Scan for the cell matching the given text and deliver its [x, y] coordinate at center. 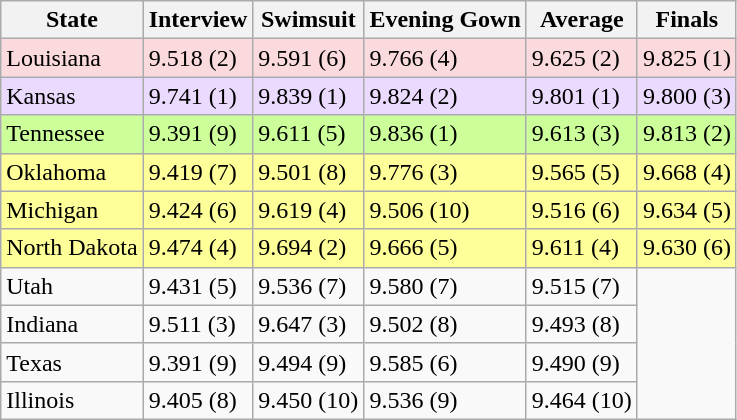
Texas [72, 362]
9.515 (7) [582, 286]
9.776 (3) [445, 172]
9.625 (2) [582, 58]
Michigan [72, 210]
Indiana [72, 324]
9.536 (9) [445, 400]
9.824 (2) [445, 96]
9.424 (6) [198, 210]
9.813 (2) [686, 134]
9.611 (4) [582, 248]
9.501 (8) [308, 172]
Illinois [72, 400]
9.800 (3) [686, 96]
9.580 (7) [445, 286]
Louisiana [72, 58]
9.611 (5) [308, 134]
9.502 (8) [445, 324]
9.431 (5) [198, 286]
9.766 (4) [445, 58]
9.694 (2) [308, 248]
Kansas [72, 96]
State [72, 20]
9.647 (3) [308, 324]
9.511 (3) [198, 324]
9.585 (6) [445, 362]
9.565 (5) [582, 172]
Average [582, 20]
9.450 (10) [308, 400]
9.634 (5) [686, 210]
Oklahoma [72, 172]
9.536 (7) [308, 286]
9.490 (9) [582, 362]
9.493 (8) [582, 324]
9.419 (7) [198, 172]
Tennessee [72, 134]
9.839 (1) [308, 96]
9.619 (4) [308, 210]
9.506 (10) [445, 210]
9.801 (1) [582, 96]
9.666 (5) [445, 248]
9.668 (4) [686, 172]
9.494 (9) [308, 362]
North Dakota [72, 248]
9.518 (2) [198, 58]
Evening Gown [445, 20]
9.474 (4) [198, 248]
Finals [686, 20]
9.613 (3) [582, 134]
9.516 (6) [582, 210]
9.741 (1) [198, 96]
9.464 (10) [582, 400]
9.630 (6) [686, 248]
Swimsuit [308, 20]
Interview [198, 20]
9.825 (1) [686, 58]
Utah [72, 286]
9.836 (1) [445, 134]
9.405 (8) [198, 400]
9.591 (6) [308, 58]
